Output the [X, Y] coordinate of the center of the cell containing the given text.  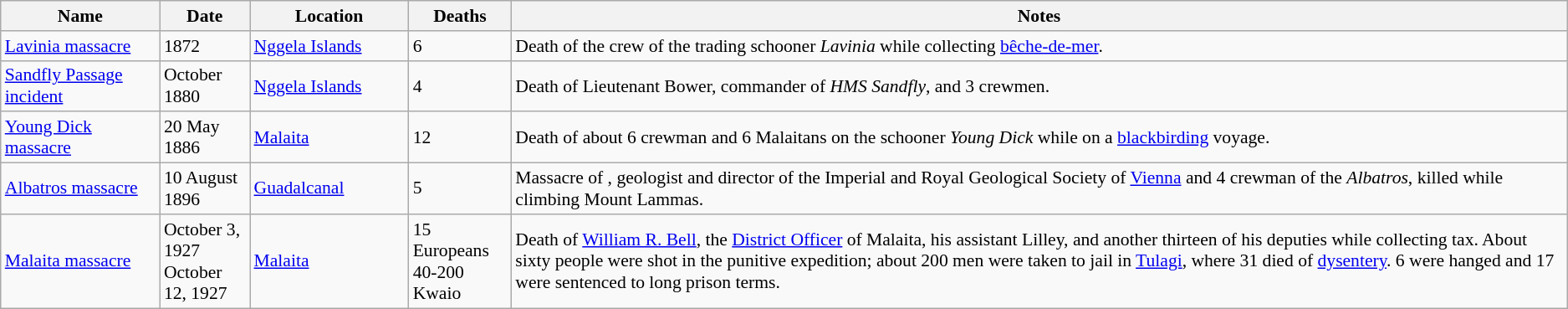
6 [460, 46]
12 [460, 137]
Young Dick massacre [80, 137]
Lavinia massacre [80, 46]
10 August 1896 [205, 189]
Sandfly Passage incident [80, 85]
5 [460, 189]
Guadalcanal [329, 189]
Albatros massacre [80, 189]
4 [460, 85]
Location [329, 16]
Name [80, 16]
Deaths [460, 16]
Date [205, 16]
Death of the crew of the trading schooner Lavinia while collecting bêche-de-mer. [1039, 46]
October 1880 [205, 85]
Death of Lieutenant Bower, commander of HMS Sandfly, and 3 crewmen. [1039, 85]
Notes [1039, 16]
October 3, 1927October 12, 1927 [205, 261]
Death of about 6 crewman and 6 Malaitans on the schooner Young Dick while on a blackbirding voyage. [1039, 137]
20 May 1886 [205, 137]
1872 [205, 46]
Malaita massacre [80, 261]
15 Europeans40-200 Kwaio [460, 261]
